Determine the (X, Y) coordinate at the center of the cell enclosing the given text.  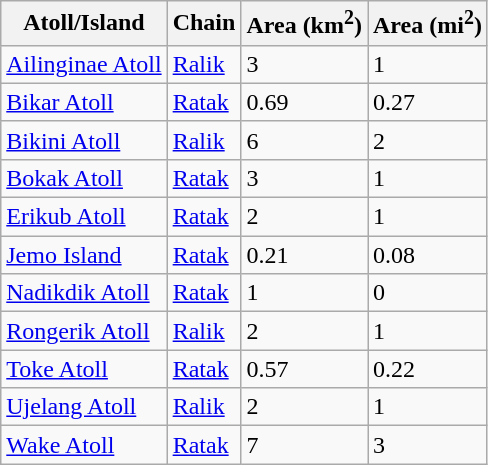
Bokak Atoll (84, 178)
Erikub Atoll (84, 217)
Bikar Atoll (84, 102)
Wake Atoll (84, 445)
Toke Atoll (84, 369)
Ujelang Atoll (84, 407)
0.21 (304, 255)
0.27 (428, 102)
Jemo Island (84, 255)
7 (304, 445)
Atoll/Island (84, 24)
6 (304, 140)
0 (428, 293)
Area (km2) (304, 24)
Rongerik Atoll (84, 331)
Chain (204, 24)
0.69 (304, 102)
0.08 (428, 255)
Bikini Atoll (84, 140)
0.22 (428, 369)
Area (mi2) (428, 24)
Ailinginae Atoll (84, 64)
0.57 (304, 369)
Nadikdik Atoll (84, 293)
